Determine the (x, y) coordinate at the center of the cell enclosing the given text.  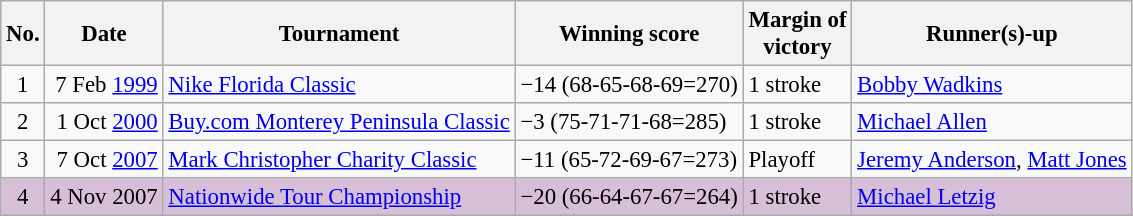
7 Oct 2007 (104, 160)
−3 (75-71-71-68=285) (629, 122)
1 (23, 85)
Buy.com Monterey Peninsula Classic (339, 122)
Michael Allen (992, 122)
Mark Christopher Charity Classic (339, 160)
−14 (68-65-68-69=270) (629, 85)
Playoff (798, 160)
No. (23, 34)
Bobby Wadkins (992, 85)
−11 (65-72-69-67=273) (629, 160)
4 Nov 2007 (104, 197)
Date (104, 34)
4 (23, 197)
Runner(s)-up (992, 34)
2 (23, 122)
Margin ofvictory (798, 34)
7 Feb 1999 (104, 85)
−20 (66-64-67-67=264) (629, 197)
Jeremy Anderson, Matt Jones (992, 160)
1 Oct 2000 (104, 122)
Tournament (339, 34)
Nike Florida Classic (339, 85)
Michael Letzig (992, 197)
3 (23, 160)
Nationwide Tour Championship (339, 197)
Winning score (629, 34)
